Return the [x, y] coordinate for the center point of the cell that contains the specified text.  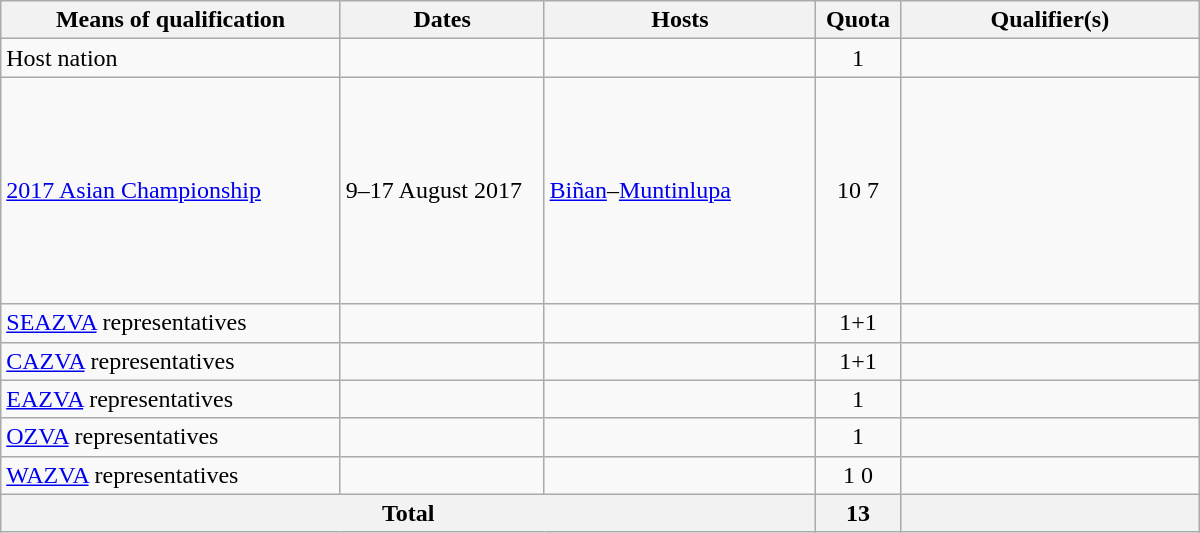
Total [408, 513]
10 7 [858, 190]
2017 Asian Championship [171, 190]
Hosts [680, 20]
Means of qualification [171, 20]
Biñan–Muntinlupa [680, 190]
Qualifier(s) [1050, 20]
CAZVA representatives [171, 361]
13 [858, 513]
SEAZVA representatives [171, 323]
Host nation [171, 58]
OZVA representatives [171, 437]
1 0 [858, 475]
9–17 August 2017 [442, 190]
Quota [858, 20]
WAZVA representatives [171, 475]
Dates [442, 20]
EAZVA representatives [171, 399]
